Find where the given text appears and provide that cell's center as [x, y] coordinate. 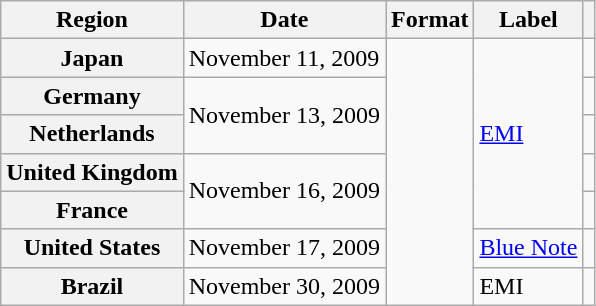
France [92, 210]
United States [92, 248]
November 16, 2009 [284, 191]
November 13, 2009 [284, 115]
Region [92, 20]
Brazil [92, 286]
November 17, 2009 [284, 248]
November 30, 2009 [284, 286]
November 11, 2009 [284, 58]
Netherlands [92, 134]
Blue Note [528, 248]
United Kingdom [92, 172]
Japan [92, 58]
Date [284, 20]
Format [430, 20]
Label [528, 20]
Germany [92, 96]
